Search for the cell housing the specified text and yield its [x, y] center coordinate. 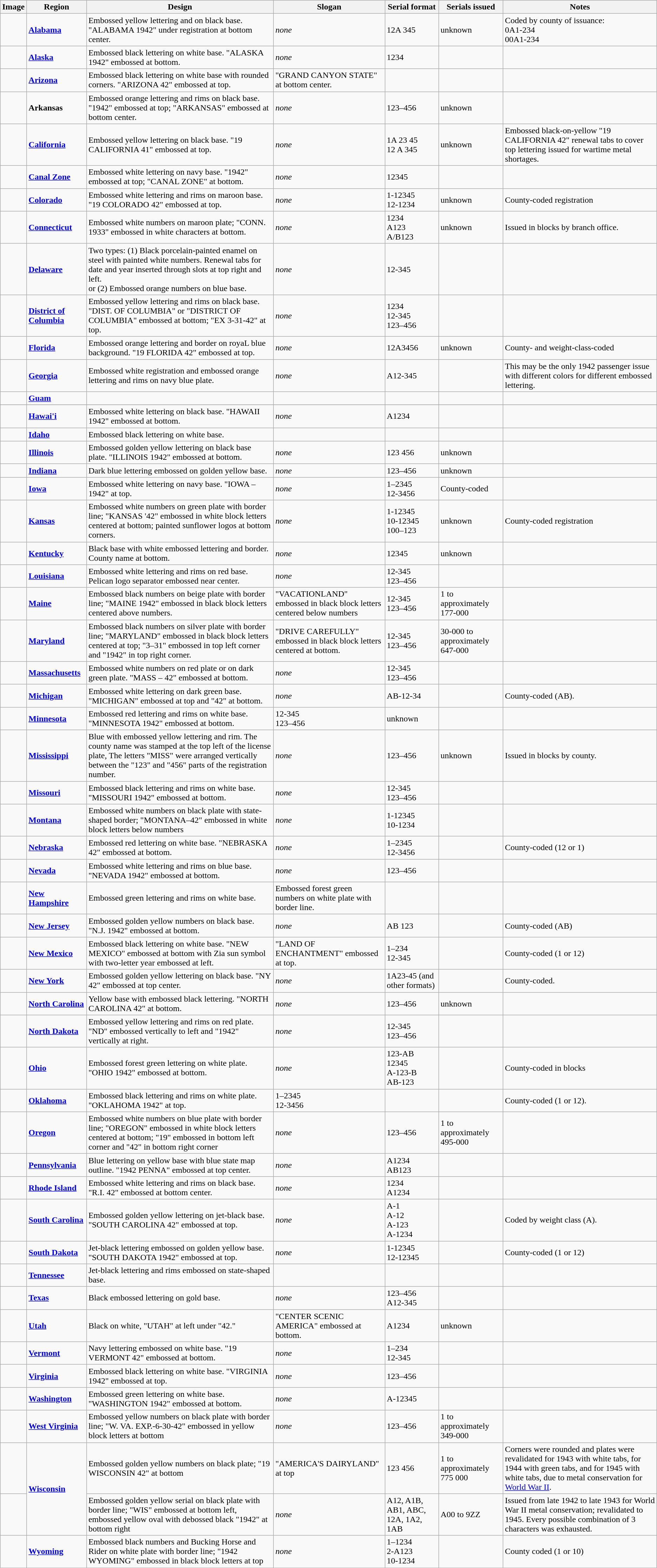
1 to approximately 349-000 [471, 1426]
Embossed golden yellow numbers on black base. "N.J. 1942" embossed at bottom. [180, 926]
Embossed black-on-yellow "19 CALIFORNIA 42" renewal tabs to cover top lettering issued for wartime metal shortages. [580, 144]
Region [57, 7]
Embossed black lettering and rims on white base. "MISSOURI 1942" embossed at bottom. [180, 793]
New York [57, 981]
Embossed forest green numbers on white plate with border line. [329, 898]
Illinois [57, 452]
Blue lettering on yellow base with blue state map outline. "1942 PENNA" embossed at top center. [180, 1165]
Embossed yellow lettering and rims on red plate. "ND" embossed vertically to left and "1942" vertically at right. [180, 1031]
Embossed golden yellow lettering on jet-black base. "SOUTH CAROLINA 42" embossed at top. [180, 1220]
"VACATIONLAND" embossed in black block letters centered below numbers [329, 604]
Wisconsin [57, 1489]
1234 A1234 [412, 1187]
Embossed white lettering on dark green base. "MICHIGAN" embossed at top and "42" at bottom. [180, 696]
New Jersey [57, 926]
County-coded (1 or 12). [580, 1101]
Massachusetts [57, 673]
Embossed white lettering and rims on maroon base. "19 COLORADO 42" embossed at top. [180, 200]
Embossed black numbers and Bucking Horse and Rider on white plate with border line; "1942 WYOMING" embossed in black block letters at top [180, 1552]
County-coded. [580, 981]
1–23412-345 [412, 953]
Maryland [57, 640]
12A 345 [412, 30]
Embossed red lettering and rims on white base. "MINNESOTA 1942" embossed at bottom. [180, 718]
123412-345123–456 [412, 316]
Issued in blocks by branch office. [580, 227]
Vermont [57, 1353]
Embossed green lettering and rims on white base. [180, 898]
Colorado [57, 200]
Minnesota [57, 718]
Alaska [57, 58]
Embossed yellow lettering and on black base. "ALABAMA 1942" under registration at bottom center. [180, 30]
Pennsylvania [57, 1165]
Embossed white lettering and rims on black base. "R.I. 42" embossed at bottom center. [180, 1187]
12-345 [412, 269]
Notes [580, 7]
Embossed white lettering on navy base. "1942" embossed at top; "CANAL ZONE" at bottom. [180, 177]
1 to approximately 495-000 [471, 1133]
"DRIVE CAREFULLY" embossed in black block letters centered at bottom. [329, 640]
Coded by county of issuance: 0A1-23400A1-234 [580, 30]
Embossed orange lettering and rims on black base. "1942" embossed at top; "ARKANSAS" embossed at bottom center. [180, 108]
Embossed white numbers on black plate with state-shaped border; "MONTANA–42" embossed in white block letters below numbers [180, 820]
A12, A1B, AB1, ABC, 12A, 1A2, 1AB [412, 1514]
Embossed white numbers on maroon plate; "CONN. 1933" embossed in white characters at bottom. [180, 227]
Idaho [57, 435]
AB-12-34 [412, 696]
Tennessee [57, 1275]
New Mexico [57, 953]
Navy lettering embossed on white base. "19 VERMONT 42" embossed at bottom. [180, 1353]
Jet-black lettering embossed on golden yellow base. "SOUTH DAKOTA 1942" embossed at top. [180, 1252]
District of Columbia [57, 316]
Montana [57, 820]
Indiana [57, 471]
Black embossed lettering on gold base. [180, 1298]
Delaware [57, 269]
Embossed orange lettering and border on royaL blue background. "19 FLORIDA 42" embossed at top. [180, 348]
County coded (1 or 10) [580, 1552]
Oklahoma [57, 1101]
1 to approximately 775 000 [471, 1468]
Embossed black numbers on beige plate with border line; "MAINE 1942" embossed in black block letters centered above numbers. [180, 604]
1234 [412, 58]
Image [13, 7]
Serial format [412, 7]
Arkansas [57, 108]
Rhode Island [57, 1187]
Black base with white embossed lettering and border. County name at bottom. [180, 553]
This may be the only 1942 passenger issue with different colors for different embossed lettering. [580, 375]
12A3456 [412, 348]
A12-345 [412, 375]
1–234 12-345 [412, 1353]
A1234AB123 [412, 1165]
Embossed golden yellow lettering on black base plate. "ILLINOIS 1942" embossed at bottom. [180, 452]
1–12342-A12310-1234 [412, 1552]
North Carolina [57, 1004]
Nebraska [57, 848]
Yellow base with embossed black lettering. "NORTH CAROLINA 42" at bottom. [180, 1004]
South Dakota [57, 1252]
Embossed golden yellow numbers on black plate; "19 WISCONSIN 42" at bottom [180, 1468]
A00 to 9ZZ [471, 1514]
Coded by weight class (A). [580, 1220]
North Dakota [57, 1031]
Ohio [57, 1068]
A-12345 [412, 1399]
County-coded [471, 489]
Jet-black lettering and rims embossed on state-shaped base. [180, 1275]
Embossed black lettering on white base. "VIRGINIA 1942" embossed at top. [180, 1376]
Guam [57, 398]
"AMERICA'S DAIRYLAND" at top [329, 1468]
123-AB12345A-123-BAB-123 [412, 1068]
Black on white, "UTAH" at left under "42." [180, 1326]
Serials issued [471, 7]
Embossed yellow numbers on black plate with border line; "W. VA. EXP.-6-30-42" embossed in yellow block letters at bottom [180, 1426]
Embossed white lettering and rims on blue base. "NEVADA 1942" embossed at bottom. [180, 870]
Kansas [57, 521]
Design [180, 7]
Michigan [57, 696]
New Hampshire [57, 898]
"LAND OF ENCHANTMENT" embossed at top. [329, 953]
Slogan [329, 7]
AB 123 [412, 926]
30-000 to approximately 647-000 [471, 640]
1A 23 4512 A 345 [412, 144]
1-1234512-12345 [412, 1252]
County-coded (AB) [580, 926]
Embossed black lettering on white base. [180, 435]
Embossed white registration and embossed orange lettering and rims on navy blue plate. [180, 375]
"CENTER SCENIC AMERICA" embossed at bottom. [329, 1326]
Texas [57, 1298]
County-coded (AB). [580, 696]
123–456A12-345 [412, 1298]
Utah [57, 1326]
Connecticut [57, 227]
1-1234510-12345100–123 [412, 521]
Alabama [57, 30]
Embossed black lettering on white base. "ALASKA 1942" embossed at bottom. [180, 58]
Canal Zone [57, 177]
Florida [57, 348]
A-1A-12A-123A-1234 [412, 1220]
Mississippi [57, 755]
County-coded in blocks [580, 1068]
1-1234512-1234 [412, 200]
Georgia [57, 375]
Louisiana [57, 576]
County-coded (12 or 1) [580, 848]
Embossed yellow lettering and rims on black base. "DIST. OF COLUMBIA" or "DISTRICT OF COLUMBIA" embossed at bottom; "EX 3-31-42" at top. [180, 316]
Maine [57, 604]
Hawai'i [57, 417]
California [57, 144]
Washington [57, 1399]
Dark blue lettering embossed on golden yellow base. [180, 471]
Embossed white lettering on black base. "HAWAII 1942" embossed at bottom. [180, 417]
Embossed white numbers on red plate or on dark green plate. "MASS – 42" embossed at bottom. [180, 673]
Embossed white lettering and rims on red base. Pelican logo separator embossed near center. [180, 576]
Embossed black lettering on white base with rounded corners. "ARIZONA 42" embossed at top. [180, 80]
Embossed black lettering and rims on white plate. "OKLAHOMA 1942" at top. [180, 1101]
South Carolina [57, 1220]
Wyoming [57, 1552]
Oregon [57, 1133]
Embossed black lettering on white base. "NEW MEXICO" embossed at bottom with Zia sun symbol with two-letter year embossed at left. [180, 953]
Virginia [57, 1376]
Kentucky [57, 553]
Embossed golden yellow lettering on black base. "NY 42" embossed at top center. [180, 981]
Iowa [57, 489]
1234A123A/B123 [412, 227]
County- and weight-class-coded [580, 348]
"GRAND CANYON STATE" at bottom center. [329, 80]
Embossed green lettering on white base. "WASHINGTON 1942" embossed at bottom. [180, 1399]
Missouri [57, 793]
Arizona [57, 80]
Embossed forest green lettering on white plate. "OHIO 1942" embossed at bottom. [180, 1068]
Embossed white lettering on navy base. "IOWA – 1942" at top. [180, 489]
1 to approximately 177-000 [471, 604]
Embossed yellow lettering on black base. "19 CALIFORNIA 41" embossed at top. [180, 144]
Issued in blocks by county. [580, 755]
Embossed red lettering on white base. "NEBRASKA 42" embossed at bottom. [180, 848]
1A23-45 (and other formats) [412, 981]
West Virginia [57, 1426]
1-1234510-1234 [412, 820]
Nevada [57, 870]
